Extract the [X, Y] coordinate from the center of the cell holding the provided text.  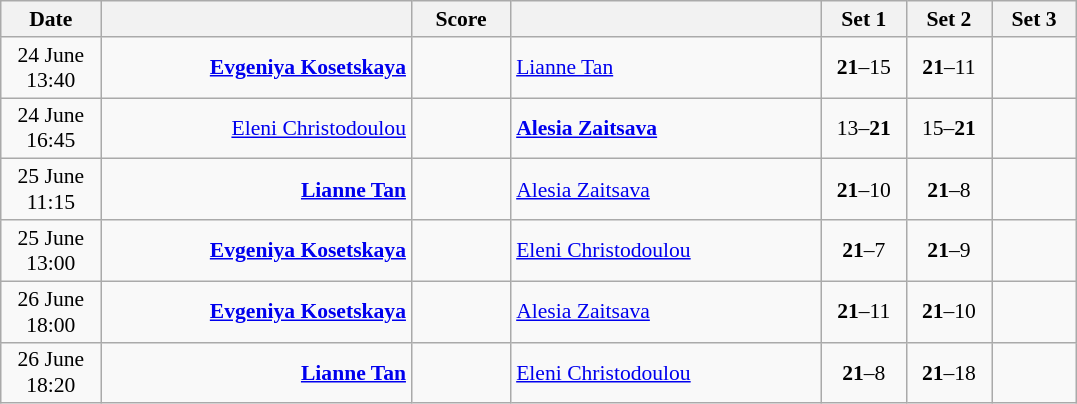
13–21 [864, 128]
Score [461, 19]
25 June11:15 [51, 190]
21–7 [864, 250]
26 June18:00 [51, 312]
26 June18:20 [51, 372]
21–9 [948, 250]
Set 2 [948, 19]
21–18 [948, 372]
Set 1 [864, 19]
15–21 [948, 128]
24 June13:40 [51, 68]
21–15 [864, 68]
Date [51, 19]
24 June16:45 [51, 128]
25 June13:00 [51, 250]
Set 3 [1034, 19]
